Detect which cell encompasses the target text, then output its (X, Y) center coordinate. 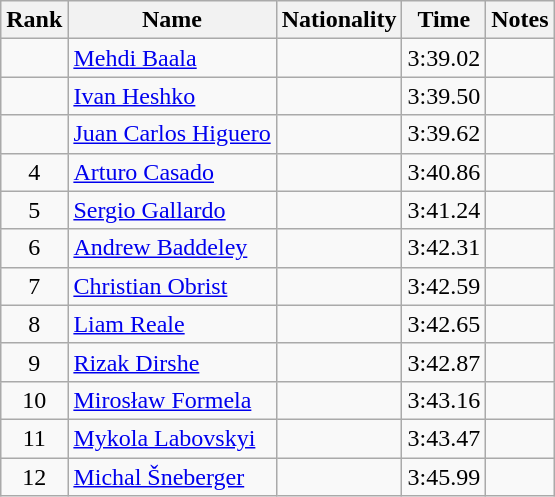
Sergio Gallardo (172, 210)
Nationality (339, 20)
3:42.65 (444, 324)
3:42.87 (444, 362)
Michal Šneberger (172, 477)
7 (34, 286)
Juan Carlos Higuero (172, 134)
3:39.02 (444, 58)
9 (34, 362)
Mehdi Baala (172, 58)
3:42.59 (444, 286)
8 (34, 324)
10 (34, 400)
6 (34, 248)
Mykola Labovskyi (172, 438)
3:45.99 (444, 477)
5 (34, 210)
3:42.31 (444, 248)
Time (444, 20)
3:43.47 (444, 438)
3:43.16 (444, 400)
Andrew Baddeley (172, 248)
Notes (520, 20)
Name (172, 20)
Rank (34, 20)
3:40.86 (444, 172)
Arturo Casado (172, 172)
Rizak Dirshe (172, 362)
3:39.62 (444, 134)
3:39.50 (444, 96)
12 (34, 477)
Christian Obrist (172, 286)
4 (34, 172)
11 (34, 438)
Liam Reale (172, 324)
Mirosław Formela (172, 400)
3:41.24 (444, 210)
Ivan Heshko (172, 96)
